Provide the (x, y) coordinate of the cell's center where the given text is located.  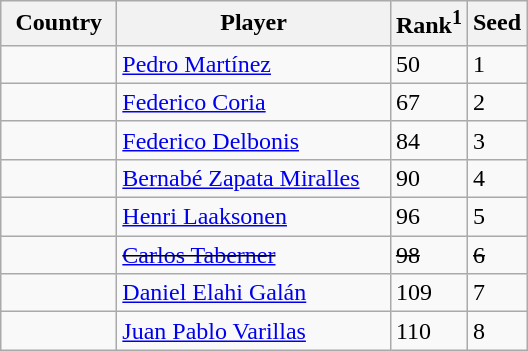
8 (496, 331)
Federico Delbonis (254, 140)
5 (496, 217)
Carlos Taberner (254, 255)
2 (496, 102)
6 (496, 255)
50 (428, 64)
67 (428, 102)
Federico Coria (254, 102)
96 (428, 217)
Pedro Martínez (254, 64)
Daniel Elahi Galán (254, 293)
1 (496, 64)
98 (428, 255)
Player (254, 24)
Henri Laaksonen (254, 217)
84 (428, 140)
7 (496, 293)
4 (496, 178)
Juan Pablo Varillas (254, 331)
Country (59, 24)
109 (428, 293)
110 (428, 331)
Seed (496, 24)
90 (428, 178)
Rank1 (428, 24)
Bernabé Zapata Miralles (254, 178)
3 (496, 140)
